Search for the cell housing the specified text and yield its [x, y] center coordinate. 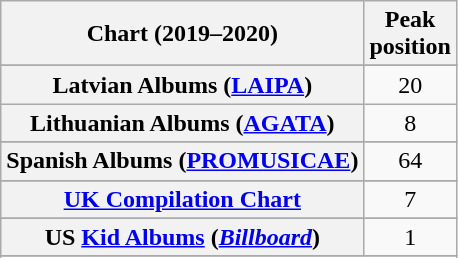
Lithuanian Albums (AGATA) [182, 123]
Chart (2019–2020) [182, 34]
20 [410, 85]
US Kid Albums (Billboard) [182, 237]
Spanish Albums (PROMUSICAE) [182, 161]
8 [410, 123]
64 [410, 161]
Latvian Albums (LAIPA) [182, 85]
7 [410, 199]
UK Compilation Chart [182, 199]
1 [410, 237]
Peakposition [410, 34]
